Extract the [x, y] coordinate from the center of the cell holding the provided text.  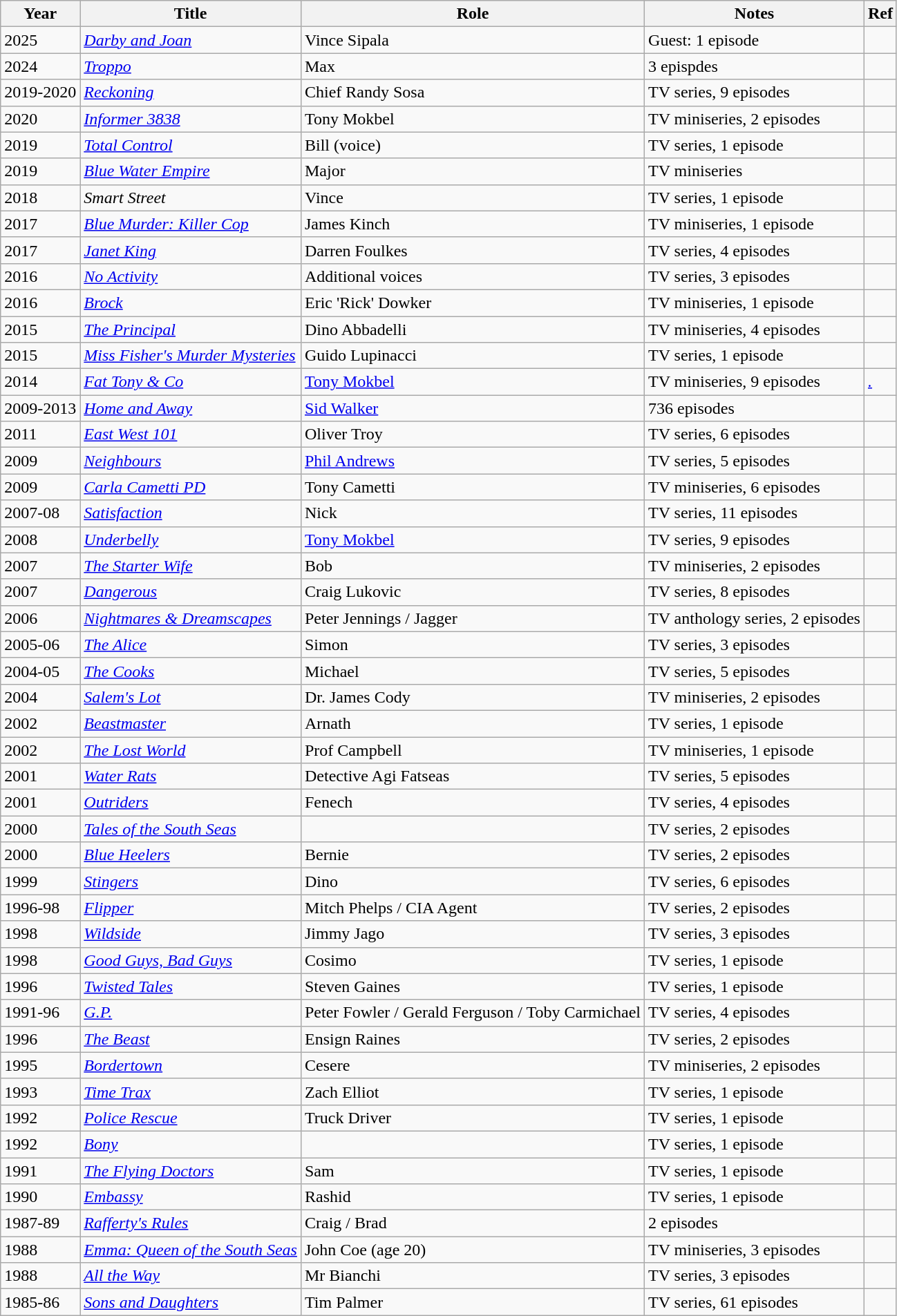
Guido Lupinacci [473, 356]
1985-86 [40, 1302]
2009-2013 [40, 408]
2007-08 [40, 513]
Bordertown [191, 1065]
2 episodes [755, 1223]
Vince [473, 198]
Smart Street [191, 198]
Nick [473, 513]
Fat Tony & Co [191, 382]
3 epispdes [755, 66]
TV miniseries, 4 episodes [755, 330]
Ref [880, 14]
Nightmares & Dreamscapes [191, 618]
Janet King [191, 250]
Salem's Lot [191, 697]
Total Control [191, 145]
Rashid [473, 1197]
No Activity [191, 276]
Wildside [191, 934]
2025 [40, 40]
Flipper [191, 908]
Brock [191, 303]
Additional voices [473, 276]
Max [473, 66]
TV anthology series, 2 episodes [755, 618]
Tony Cametti [473, 487]
Craig Lukovic [473, 592]
Satisfaction [191, 513]
Oliver Troy [473, 435]
1991-96 [40, 1013]
Time Trax [191, 1091]
Police Rescue [191, 1118]
All the Way [191, 1276]
. [880, 382]
Guest: 1 episode [755, 40]
736 episodes [755, 408]
Miss Fisher's Murder Mysteries [191, 356]
Major [473, 171]
1993 [40, 1091]
Twisted Tales [191, 986]
2014 [40, 382]
The Flying Doctors [191, 1171]
Eric 'Rick' Dowker [473, 303]
TV miniseries, 9 episodes [755, 382]
Rafferty's Rules [191, 1223]
The Beast [191, 1039]
2011 [40, 435]
James Kinch [473, 224]
The Cooks [191, 671]
John Coe (age 20) [473, 1250]
Blue Water Empire [191, 171]
Cosimo [473, 960]
TV series, 11 episodes [755, 513]
Blue Murder: Killer Cop [191, 224]
Good Guys, Bad Guys [191, 960]
Home and Away [191, 408]
Detective Agi Fatseas [473, 776]
Underbelly [191, 540]
The Alice [191, 645]
2006 [40, 618]
2008 [40, 540]
Mr Bianchi [473, 1276]
Steven Gaines [473, 986]
Role [473, 14]
Chief Randy Sosa [473, 93]
1987-89 [40, 1223]
Sam [473, 1171]
Dino Abbadelli [473, 330]
Embassy [191, 1197]
Outriders [191, 803]
TV series, 8 episodes [755, 592]
2004-05 [40, 671]
Year [40, 14]
The Lost World [191, 750]
Darby and Joan [191, 40]
2020 [40, 119]
Tim Palmer [473, 1302]
The Starter Wife [191, 566]
Dr. James Cody [473, 697]
TV miniseries, 6 episodes [755, 487]
Sid Walker [473, 408]
1996-98 [40, 908]
Title [191, 14]
Neighbours [191, 461]
Ensign Raines [473, 1039]
Troppo [191, 66]
TV series, 61 episodes [755, 1302]
Fenech [473, 803]
Notes [755, 14]
Beastmaster [191, 723]
1995 [40, 1065]
Cesere [473, 1065]
Carla Cametti PD [191, 487]
Prof Campbell [473, 750]
Bill (voice) [473, 145]
Zach Elliot [473, 1091]
Blue Heelers [191, 855]
Tales of the South Seas [191, 829]
2024 [40, 66]
The Principal [191, 330]
Bob [473, 566]
Truck Driver [473, 1118]
2019-2020 [40, 93]
Phil Andrews [473, 461]
TV miniseries, 3 episodes [755, 1250]
1991 [40, 1171]
Jimmy Jago [473, 934]
Darren Foulkes [473, 250]
G.P. [191, 1013]
Informer 3838 [191, 119]
Sons and Daughters [191, 1302]
Dangerous [191, 592]
2004 [40, 697]
Emma: Queen of the South Seas [191, 1250]
Dino [473, 881]
Simon [473, 645]
Stingers [191, 881]
Craig / Brad [473, 1223]
Michael [473, 671]
2005-06 [40, 645]
1990 [40, 1197]
Vince Sipala [473, 40]
TV miniseries [755, 171]
1999 [40, 881]
Reckoning [191, 93]
2018 [40, 198]
East West 101 [191, 435]
Arnath [473, 723]
Mitch Phelps / CIA Agent [473, 908]
Peter Jennings / Jagger [473, 618]
Peter Fowler / Gerald Ferguson / Toby Carmichael [473, 1013]
Water Rats [191, 776]
Bony [191, 1144]
Bernie [473, 855]
